Detect which cell encompasses the target text, then output its (x, y) center coordinate. 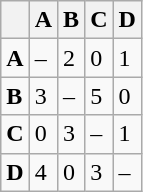
5 (99, 96)
2 (72, 58)
4 (43, 172)
